Output the [x, y] coordinate of the center of the cell containing the given text.  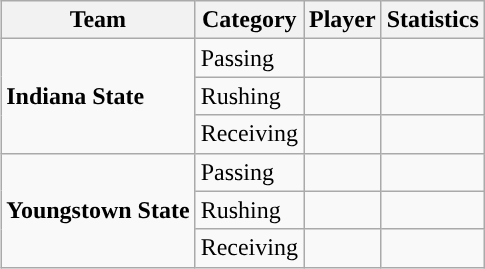
Player [343, 20]
Team [98, 20]
Youngstown State [98, 210]
Statistics [432, 20]
Indiana State [98, 96]
Category [249, 20]
